Return the (X, Y) coordinate for the center point of the cell that contains the specified text.  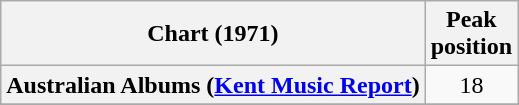
Chart (1971) (213, 34)
18 (471, 85)
Australian Albums (Kent Music Report) (213, 85)
Peakposition (471, 34)
